Extract the (X, Y) coordinate from the center of the cell holding the provided text.  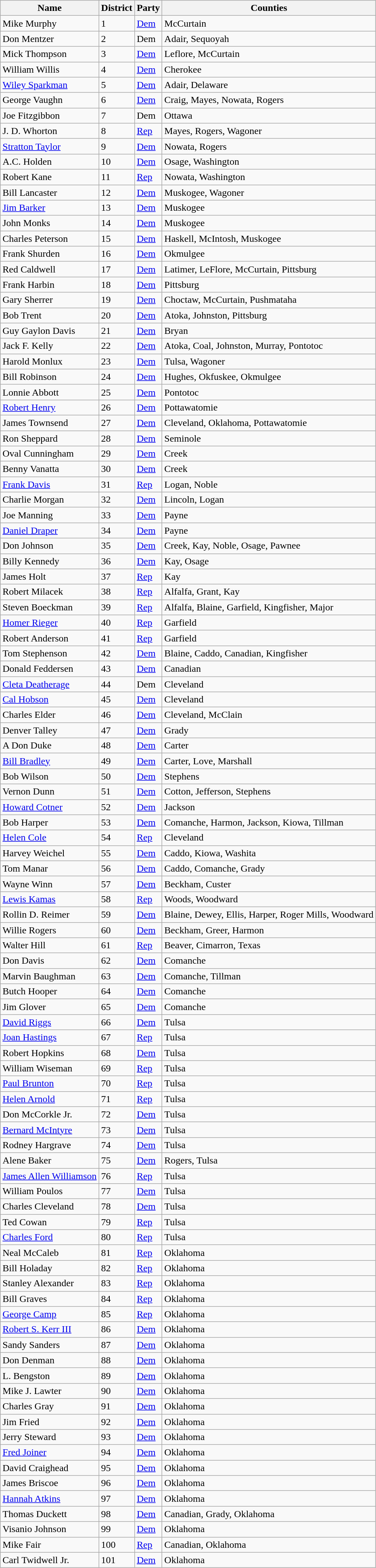
Fred Joiner (50, 1453)
Kay (269, 576)
70 (117, 1084)
68 (117, 1053)
53 (117, 822)
Carl Twidwell Jr. (50, 1560)
Pittsburg (269, 285)
16 (117, 254)
43 (117, 669)
Hughes, Okfuskee, Okmulgee (269, 377)
Cleveland, Oklahoma, Pottawatomie (269, 423)
40 (117, 623)
82 (117, 1268)
Pottawatomie (269, 407)
William Willis (50, 69)
13 (117, 208)
Tom Manar (50, 868)
4 (117, 69)
65 (117, 1007)
Jackson (269, 807)
Caddo, Kiowa, Washita (269, 853)
59 (117, 914)
Harvey Weichel (50, 853)
47 (117, 730)
Robert Kane (50, 177)
Stephens (269, 776)
12 (117, 193)
Jim Fried (50, 1421)
Frank Shurden (50, 254)
85 (117, 1314)
Charles Peterson (50, 239)
74 (117, 1145)
Cleveland, McClain (269, 715)
Ted Cowan (50, 1222)
7 (117, 115)
David Riggs (50, 1022)
Gary Sherrer (50, 300)
Cotton, Jefferson, Stephens (269, 792)
Carter (269, 746)
William Poulos (50, 1191)
99 (117, 1529)
Adair, Sequoyah (269, 39)
Mike Murphy (50, 23)
18 (117, 285)
22 (117, 346)
Caddo, Comanche, Grady (269, 868)
Ron Sheppard (50, 438)
William Wiseman (50, 1068)
Jim Glover (50, 1007)
79 (117, 1222)
Canadian, Oklahoma (269, 1545)
17 (117, 269)
Blaine, Dewey, Ellis, Harper, Roger Mills, Woodward (269, 914)
Bill Bradley (50, 761)
Tulsa, Wagoner (269, 361)
49 (117, 761)
Comanche, Tillman (269, 976)
Adair, Delaware (269, 85)
Bryan (269, 331)
58 (117, 899)
Bob Harper (50, 822)
38 (117, 592)
34 (117, 530)
Atoka, Coal, Johnston, Murray, Pontotoc (269, 346)
41 (117, 638)
93 (117, 1437)
14 (117, 223)
50 (117, 776)
Helen Cole (50, 838)
Kay, Osage (269, 561)
5 (117, 85)
Muskogee, Wagoner (269, 193)
Charles Gray (50, 1406)
Guy Gaylon Davis (50, 331)
61 (117, 945)
66 (117, 1022)
20 (117, 315)
30 (117, 469)
Okmulgee (269, 254)
45 (117, 700)
95 (117, 1468)
Don Johnson (50, 546)
L. Bengston (50, 1375)
Steven Boeckman (50, 607)
Lewis Kamas (50, 899)
Creek, Kay, Noble, Osage, Pawnee (269, 546)
Rollin D. Reimer (50, 914)
35 (117, 546)
Charles Cleveland (50, 1207)
John Monks (50, 223)
Stratton Taylor (50, 146)
Joe Manning (50, 515)
1 (117, 23)
Red Caldwell (50, 269)
Robert Henry (50, 407)
Nowata, Washington (269, 177)
Charlie Morgan (50, 500)
89 (117, 1375)
Helen Arnold (50, 1099)
J. D. Whorton (50, 131)
Sandy Sanders (50, 1345)
Mike J. Lawter (50, 1391)
Harold Monlux (50, 361)
Daniel Draper (50, 530)
Beckham, Greer, Harmon (269, 930)
Carter, Love, Marshall (269, 761)
Vernon Dunn (50, 792)
A.C. Holden (50, 161)
2 (117, 39)
Counties (269, 8)
73 (117, 1130)
23 (117, 361)
81 (117, 1253)
Bill Holaday (50, 1268)
57 (117, 884)
91 (117, 1406)
A Don Duke (50, 746)
64 (117, 992)
72 (117, 1114)
83 (117, 1283)
3 (117, 54)
Neal McCaleb (50, 1253)
Robert Hopkins (50, 1053)
11 (117, 177)
24 (117, 377)
67 (117, 1038)
21 (117, 331)
George Camp (50, 1314)
Don Davis (50, 961)
Willie Rogers (50, 930)
92 (117, 1421)
Benny Vanatta (50, 469)
Wiley Sparkman (50, 85)
Oval Cunningham (50, 454)
Bob Trent (50, 315)
Alfalfa, Blaine, Garfield, Kingfisher, Major (269, 607)
36 (117, 561)
Mick Thompson (50, 54)
15 (117, 239)
8 (117, 131)
Wayne Winn (50, 884)
94 (117, 1453)
Comanche, Harmon, Jackson, Kiowa, Tillman (269, 822)
Tom Stephenson (50, 653)
Homer Rieger (50, 623)
33 (117, 515)
37 (117, 576)
James Holt (50, 576)
Charles Elder (50, 715)
63 (117, 976)
84 (117, 1299)
Don Denman (50, 1360)
31 (117, 484)
26 (117, 407)
42 (117, 653)
Choctaw, McCurtain, Pushmataha (269, 300)
Alene Baker (50, 1160)
29 (117, 454)
Canadian, Grady, Oklahoma (269, 1514)
McCurtain (269, 23)
Leflore, McCurtain (269, 54)
Woods, Woodward (269, 899)
56 (117, 868)
Ottawa (269, 115)
Beaver, Cimarron, Texas (269, 945)
71 (117, 1099)
96 (117, 1483)
46 (117, 715)
Howard Cotner (50, 807)
Lincoln, Logan (269, 500)
51 (117, 792)
Robert S. Kerr III (50, 1329)
101 (117, 1560)
Blaine, Caddo, Canadian, Kingfisher (269, 653)
Logan, Noble (269, 484)
James Briscoe (50, 1483)
Latimer, LeFlore, McCurtain, Pittsburg (269, 269)
9 (117, 146)
97 (117, 1499)
28 (117, 438)
Joe Fitzgibbon (50, 115)
48 (117, 746)
Visanio Johnson (50, 1529)
52 (117, 807)
Osage, Washington (269, 161)
100 (117, 1545)
Lonnie Abbott (50, 392)
98 (117, 1514)
25 (117, 392)
Thomas Duckett (50, 1514)
Frank Davis (50, 484)
District (117, 8)
76 (117, 1176)
Walter Hill (50, 945)
39 (117, 607)
Charles Ford (50, 1237)
Craig, Mayes, Nowata, Rogers (269, 100)
James Townsend (50, 423)
Cleta Deatherage (50, 684)
Beckham, Custer (269, 884)
Name (50, 8)
75 (117, 1160)
77 (117, 1191)
James Allen Williamson (50, 1176)
Don Mentzer (50, 39)
Marvin Baughman (50, 976)
86 (117, 1329)
Denver Talley (50, 730)
Alfalfa, Grant, Kay (269, 592)
Mayes, Rogers, Wagoner (269, 131)
Rogers, Tulsa (269, 1160)
6 (117, 100)
Stanley Alexander (50, 1283)
Bill Robinson (50, 377)
44 (117, 684)
27 (117, 423)
Mike Fair (50, 1545)
Jerry Steward (50, 1437)
Canadian (269, 669)
32 (117, 500)
Frank Harbin (50, 285)
60 (117, 930)
Jack F. Kelly (50, 346)
Pontotoc (269, 392)
Haskell, McIntosh, Muskogee (269, 239)
88 (117, 1360)
Grady (269, 730)
Joan Hastings (50, 1038)
Butch Hooper (50, 992)
87 (117, 1345)
Donald Feddersen (50, 669)
Atoka, Johnston, Pittsburg (269, 315)
78 (117, 1207)
Hannah Atkins (50, 1499)
Don McCorkle Jr. (50, 1114)
Bill Lancaster (50, 193)
62 (117, 961)
Robert Milacek (50, 592)
Paul Brunton (50, 1084)
Cal Hobson (50, 700)
Bob Wilson (50, 776)
George Vaughn (50, 100)
David Craighead (50, 1468)
55 (117, 853)
54 (117, 838)
Bernard McIntyre (50, 1130)
10 (117, 161)
Seminole (269, 438)
90 (117, 1391)
69 (117, 1068)
Billy Kennedy (50, 561)
Jim Barker (50, 208)
Nowata, Rogers (269, 146)
Cherokee (269, 69)
Bill Graves (50, 1299)
19 (117, 300)
80 (117, 1237)
Party (148, 8)
Robert Anderson (50, 638)
Rodney Hargrave (50, 1145)
